Provide the (x, y) coordinate of the cell's center where the given text is located.  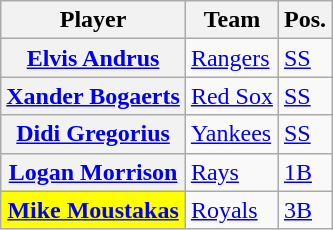
Xander Bogaerts (94, 96)
Player (94, 20)
Royals (232, 210)
Red Sox (232, 96)
Logan Morrison (94, 172)
Pos. (304, 20)
Elvis Andrus (94, 58)
Didi Gregorius (94, 134)
Rays (232, 172)
3B (304, 210)
Team (232, 20)
Yankees (232, 134)
Rangers (232, 58)
Mike Moustakas (94, 210)
1B (304, 172)
